Determine the [X, Y] coordinate at the center of the cell enclosing the given text.  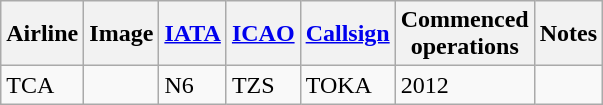
N6 [193, 85]
TZS [263, 85]
Image [122, 34]
TOKA [348, 85]
Notes [568, 34]
Commencedoperations [464, 34]
ICAO [263, 34]
Callsign [348, 34]
Airline [42, 34]
IATA [193, 34]
2012 [464, 85]
TCA [42, 85]
